Capture the cell that displays the provided text and extract its [X, Y] central coordinate. 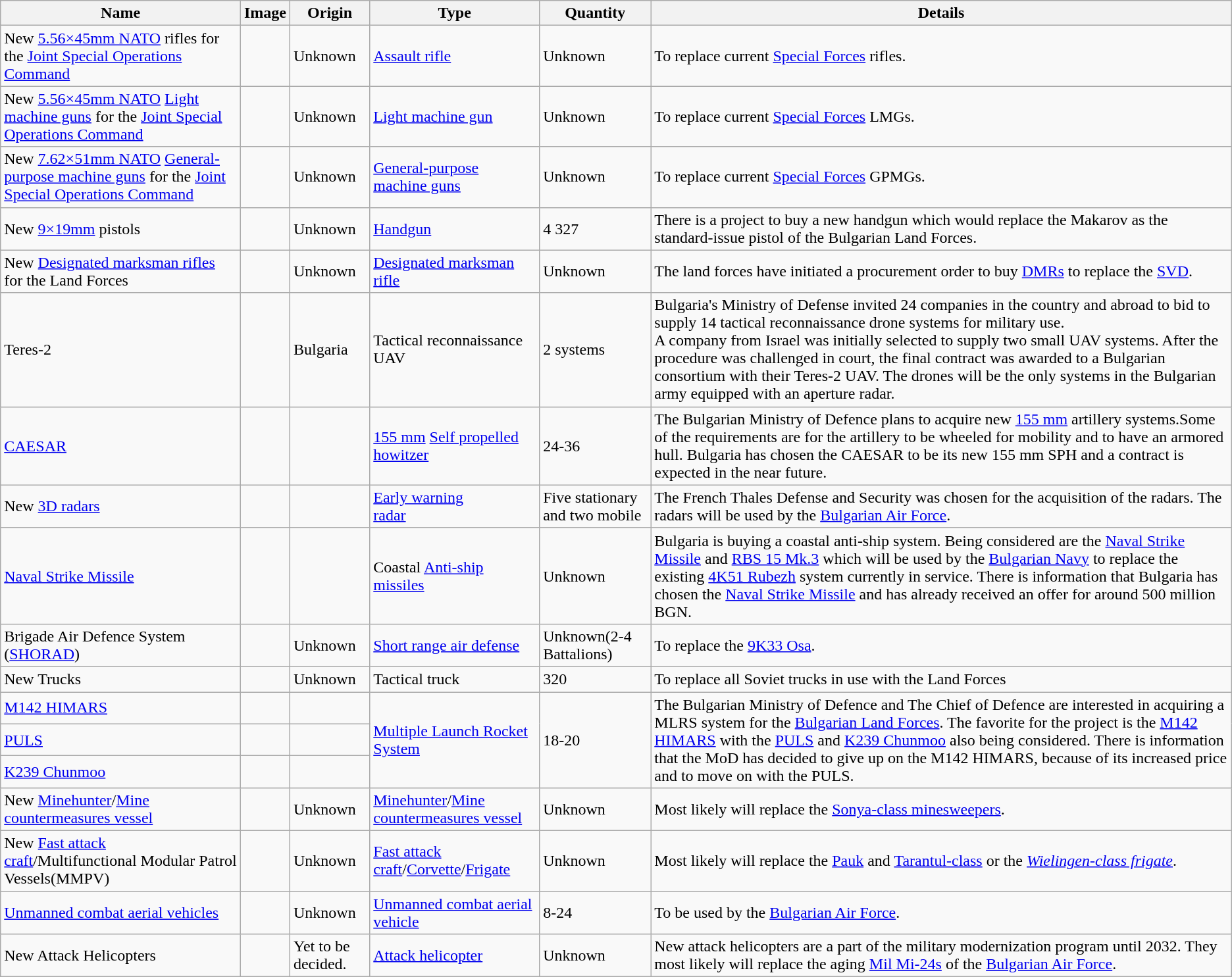
Most likely will replace the Pauk and Tarantul-class or the Wielingen-class frigate. [941, 861]
Image [265, 13]
New Trucks [121, 679]
Unmanned combat aerial vehicle [455, 913]
Brigade Air Defence System (SHORAD) [121, 645]
Details [941, 13]
Tactical reconnaissance UAV [455, 350]
Light machine gun [455, 116]
New 5.56×45mm NATO rifles for the Joint Special Operations Command [121, 56]
New 3D radars [121, 507]
New Minehunter/Mine countermeasures vessel [121, 809]
155 mm Self propelled howitzer [455, 446]
Origin [329, 13]
Bulgaria [329, 350]
PULS [121, 739]
2 systems [595, 350]
There is a project to buy a new handgun which would replace the Makarov as the standard-issue pistol of the Bulgarian Land Forces. [941, 229]
Most likely will replace the Sonya-class minesweepers. [941, 809]
Designated marksman rifle [455, 271]
Type [455, 13]
Attack helicopter [455, 955]
The French Thales Defense and Security was chosen for the acquisition of the radars. The radars will be used by the Bulgarian Air Force. [941, 507]
Yet to be decided. [329, 955]
Assault rifle [455, 56]
Naval Strike Missile [121, 576]
New 5.56×45mm NATO Light machine guns for the Joint Special Operations Command [121, 116]
Name [121, 13]
New Designated marksman rifles for the Land Forces [121, 271]
320 [595, 679]
Unmanned combat aerial vehicles [121, 913]
24-36 [595, 446]
Coastal Anti-ship missiles [455, 576]
General-purpose machine guns [455, 177]
To replace the 9K33 Osa. [941, 645]
To replace current Special Forces GPMGs. [941, 177]
Five stationary and two mobile [595, 507]
To replace current Special Forces LMGs. [941, 116]
8-24 [595, 913]
To replace all Soviet trucks in use with the Land Forces [941, 679]
Unknown(2-4 Battalions) [595, 645]
CAESAR [121, 446]
Minehunter/Mine countermeasures vessel [455, 809]
K239 Chunmoo [121, 772]
New 9×19mm pistols [121, 229]
New Fast attack craft/Multifunctional Modular Patrol Vessels(MMPV) [121, 861]
Multiple Launch Rocket System [455, 740]
To be used by the Bulgarian Air Force. [941, 913]
Quantity [595, 13]
Fast attack craft/Corvette/Frigate [455, 861]
Teres-2 [121, 350]
Tactical truck [455, 679]
Handgun [455, 229]
New Attack Helicopters [121, 955]
M142 HIMARS [121, 708]
Short range air defense [455, 645]
To replace current Special Forces rifles. [941, 56]
Early warningradar [455, 507]
18-20 [595, 740]
4 327 [595, 229]
The land forces have initiated a procurement order to buy DMRs to replace the SVD. [941, 271]
New 7.62×51mm NATO General-purpose machine guns for the Joint Special Operations Command [121, 177]
